Determine the (X, Y) coordinate at the center of the cell enclosing the given text.  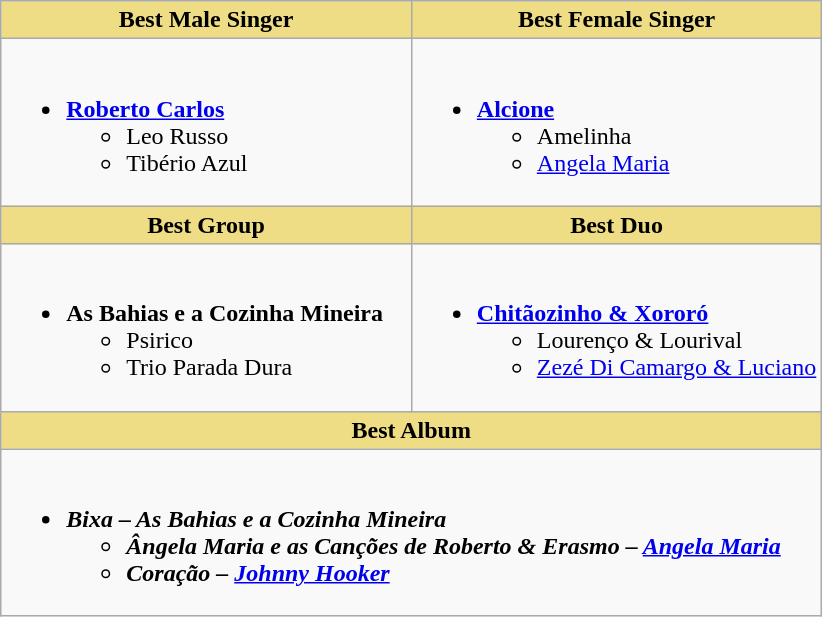
Best Male Singer (206, 20)
Best Female Singer (616, 20)
Chitãozinho & XororóLourenço & LourivalZezé Di Camargo & Luciano (616, 328)
As Bahias e a Cozinha MineiraPsiricoTrio Parada Dura (206, 328)
Roberto CarlosLeo RussoTibério Azul (206, 122)
AlcioneAmelinhaAngela Maria (616, 122)
Bixa – As Bahias e a Cozinha MineiraÂngela Maria e as Canções de Roberto & Erasmo – Angela MariaCoração – Johnny Hooker (412, 532)
Best Group (206, 225)
Best Album (412, 430)
Best Duo (616, 225)
